Output the (x, y) coordinate of the center of the cell containing the given text.  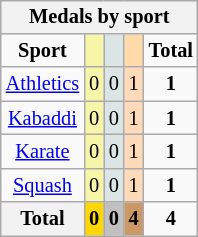
Squash (42, 185)
Sport (42, 51)
Kabaddi (42, 118)
Medals by sport (100, 17)
Athletics (42, 84)
Karate (42, 152)
